For the text-containing cell, return its midpoint in (X, Y) coordinate format. 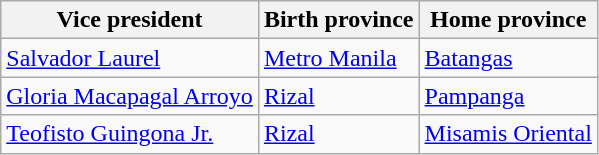
Misamis Oriental (508, 134)
Pampanga (508, 96)
Teofisto Guingona Jr. (130, 134)
Birth province (338, 20)
Salvador Laurel (130, 58)
Metro Manila (338, 58)
Vice president (130, 20)
Home province (508, 20)
Batangas (508, 58)
Gloria Macapagal Arroyo (130, 96)
